From the cell containing the given text, extract its center point as (X, Y) coordinate. 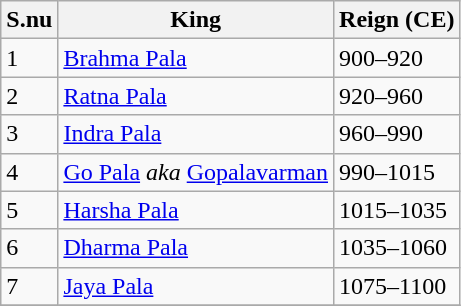
4 (30, 172)
3 (30, 134)
1075–1100 (397, 286)
900–920 (397, 58)
920–960 (397, 96)
S.nu (30, 20)
Dharma Pala (196, 248)
990–1015 (397, 172)
Go Pala aka Gopalavarman (196, 172)
6 (30, 248)
Indra Pala (196, 134)
Harsha Pala (196, 210)
Brahma Pala (196, 58)
5 (30, 210)
1015–1035 (397, 210)
Reign (CE) (397, 20)
2 (30, 96)
Jaya Pala (196, 286)
1035–1060 (397, 248)
Ratna Pala (196, 96)
960–990 (397, 134)
1 (30, 58)
King (196, 20)
7 (30, 286)
